Pinpoint the cell where the given text exists, returning its (x, y) midpoint coordinate. 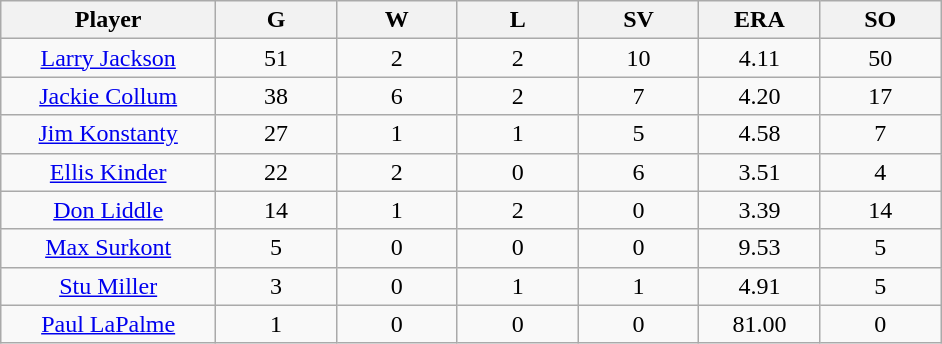
ERA (760, 20)
38 (276, 96)
10 (638, 58)
Ellis Kinder (108, 172)
L (518, 20)
4.20 (760, 96)
17 (880, 96)
51 (276, 58)
Max Surkont (108, 248)
4.11 (760, 58)
SO (880, 20)
3 (276, 286)
4.91 (760, 286)
Jackie Collum (108, 96)
G (276, 20)
Paul LaPalme (108, 324)
22 (276, 172)
3.39 (760, 210)
Don Liddle (108, 210)
Stu Miller (108, 286)
4 (880, 172)
27 (276, 134)
Jim Konstanty (108, 134)
3.51 (760, 172)
4.58 (760, 134)
Player (108, 20)
W (396, 20)
50 (880, 58)
9.53 (760, 248)
SV (638, 20)
81.00 (760, 324)
Larry Jackson (108, 58)
